Pinpoint the cell where the given text exists, returning its [x, y] midpoint coordinate. 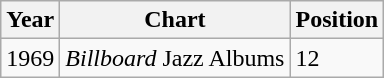
12 [337, 58]
Year [30, 20]
1969 [30, 58]
Billboard Jazz Albums [175, 58]
Chart [175, 20]
Position [337, 20]
